Provide the [x, y] coordinate of the cell's center where the given text is located.  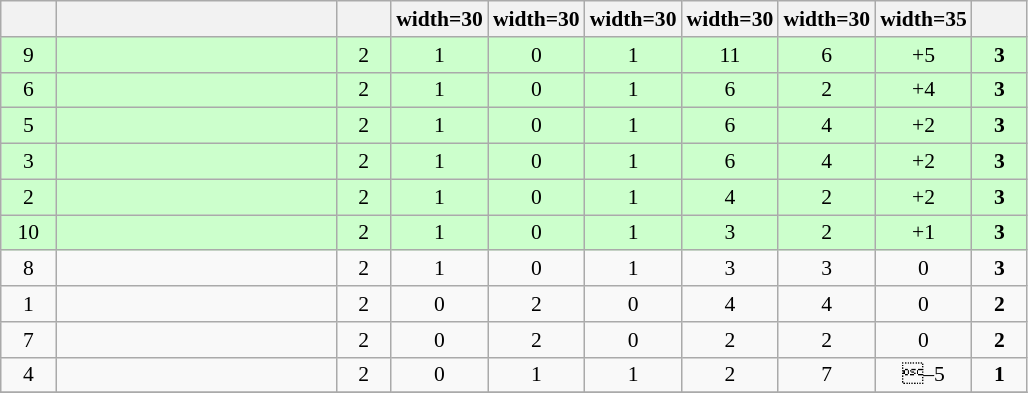
8 [28, 269]
width=35 [924, 19]
9 [28, 55]
+1 [924, 233]
10 [28, 233]
+4 [924, 90]
+5 [924, 55]
5 [28, 126]
11 [730, 55]
–5 [924, 375]
